Provide the [X, Y] coordinate of the cell's center where the given text is located.  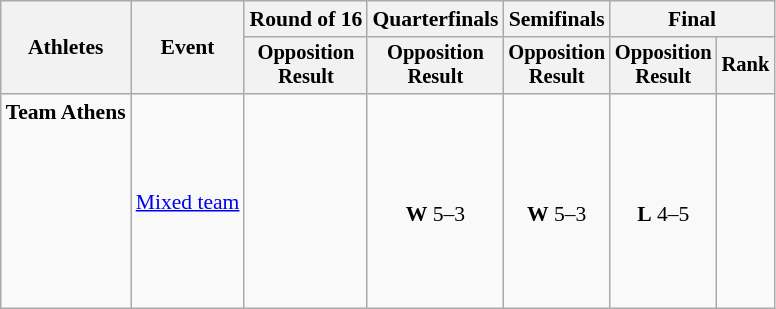
Quarterfinals [435, 19]
Athletes [66, 48]
Team Athens [66, 201]
Round of 16 [306, 19]
L 4–5 [664, 201]
Event [188, 48]
Final [692, 19]
Mixed team [188, 201]
Semifinals [556, 19]
Rank [746, 66]
